Return [x, y] of the center of cell containing provided text 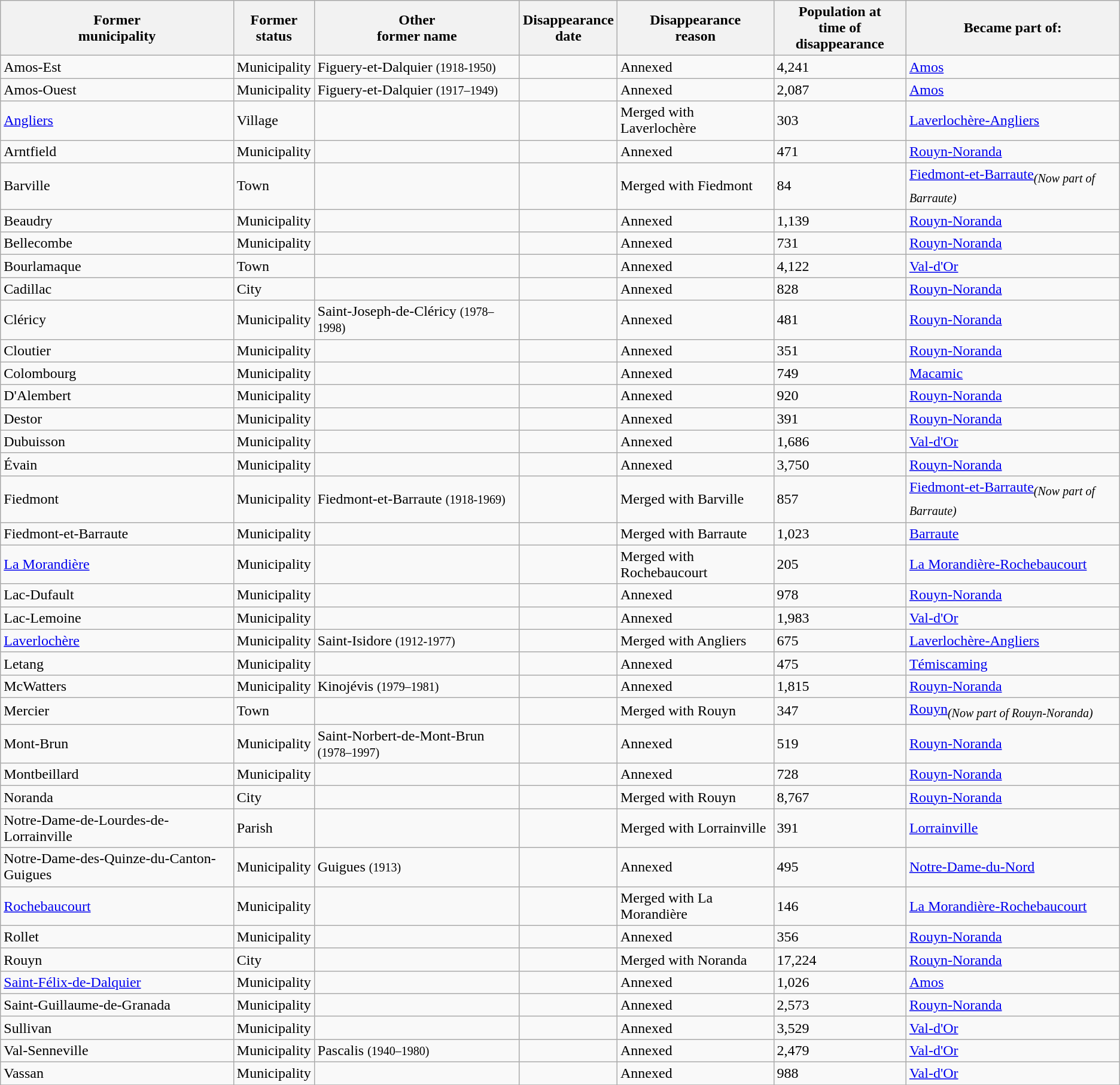
Merged with Laverlochère [695, 121]
Montbeillard [117, 775]
Macamic [1012, 373]
Arntfield [117, 151]
Figuery-et-Dalquier (1917–1949) [416, 90]
2,479 [840, 1050]
Merged with Rochebaucourt [695, 565]
Fiedmont [117, 499]
1,139 [840, 221]
Merged with Angliers [695, 641]
Parish [274, 828]
1,023 [840, 534]
481 [840, 319]
Noranda [117, 797]
347 [840, 711]
Laverlochère [117, 641]
Témiscaming [1012, 663]
Otherformer name [416, 28]
3,750 [840, 464]
Rouyn(Now part of Rouyn-Noranda) [1012, 711]
McWatters [117, 686]
471 [840, 151]
728 [840, 775]
988 [840, 1074]
84 [840, 186]
920 [840, 396]
Lac-Dufault [117, 595]
731 [840, 243]
Became part of: [1012, 28]
3,529 [840, 1028]
Barraute [1012, 534]
D'Alembert [117, 396]
8,767 [840, 797]
Beaudry [117, 221]
303 [840, 121]
Merged with Fiedmont [695, 186]
4,122 [840, 266]
Évain [117, 464]
495 [840, 867]
2,087 [840, 90]
Destor [117, 419]
Fiedmont-et-Barraute [117, 534]
Dubuisson [117, 441]
Letang [117, 663]
351 [840, 351]
Sullivan [117, 1028]
La Morandière [117, 565]
Pascalis (1940–1980) [416, 1050]
Saint-Joseph-de-Cléricy (1978–1998) [416, 319]
Mont-Brun [117, 744]
1,026 [840, 982]
Bourlamaque [117, 266]
Disappearancedate [568, 28]
Cléricy [117, 319]
1,815 [840, 686]
Guigues (1913) [416, 867]
Amos-Ouest [117, 90]
Bellecombe [117, 243]
1,686 [840, 441]
Figuery-et-Dalquier (1918-1950) [416, 67]
Merged with La Morandière [695, 906]
4,241 [840, 67]
Lorrainville [1012, 828]
Amos-Est [117, 67]
Formerstatus [274, 28]
Merged with Barraute [695, 534]
749 [840, 373]
978 [840, 595]
Notre-Dame-du-Nord [1012, 867]
Kinojévis (1979–1981) [416, 686]
Notre-Dame-de-Lourdes-de-Lorrainville [117, 828]
17,224 [840, 959]
1,983 [840, 618]
Cadillac [117, 289]
Population attime of disappearance [840, 28]
Rochebaucourt [117, 906]
475 [840, 663]
675 [840, 641]
205 [840, 565]
Val-Senneville [117, 1050]
519 [840, 744]
Saint-Guillaume-de-Granada [117, 1005]
Village [274, 121]
Cloutier [117, 351]
Saint-Isidore (1912-1977) [416, 641]
2,573 [840, 1005]
Angliers [117, 121]
Saint-Norbert-de-Mont-Brun (1978–1997) [416, 744]
Notre-Dame-des-Quinze-du-Canton-Guigues [117, 867]
356 [840, 937]
Merged with Lorrainville [695, 828]
857 [840, 499]
Rollet [117, 937]
Fiedmont-et-Barraute (1918-1969) [416, 499]
Disappearancereason [695, 28]
Vassan [117, 1074]
828 [840, 289]
146 [840, 906]
Saint-Félix-de-Dalquier [117, 982]
Mercier [117, 711]
Colombourg [117, 373]
Rouyn [117, 959]
Lac-Lemoine [117, 618]
Merged with Barville [695, 499]
Merged with Noranda [695, 959]
Formermunicipality [117, 28]
Barville [117, 186]
